Pinpoint the cell where the given text exists, returning its (x, y) midpoint coordinate. 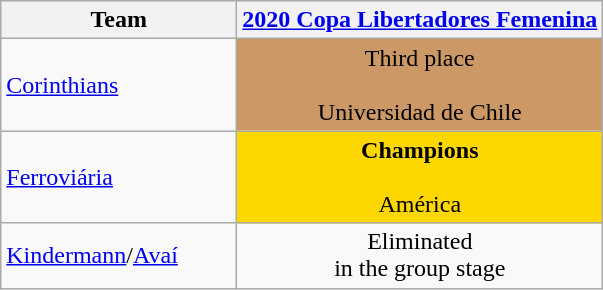
2020 Copa Libertadores Femenina (420, 20)
Ferroviária (119, 177)
Eliminatedin the group stage (420, 256)
Team (119, 20)
Champions América (420, 177)
Corinthians (119, 85)
Kindermann/Avaí (119, 256)
Third place Universidad de Chile (420, 85)
